Locate the cell with the specified text and output its (x, y) center coordinate. 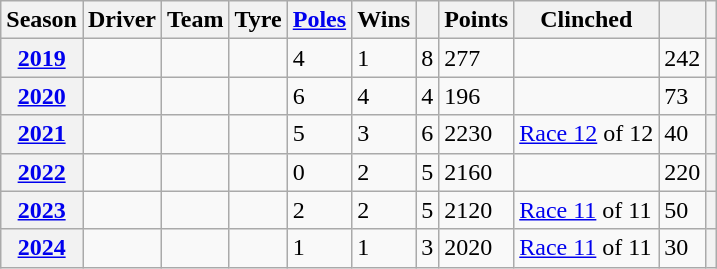
2022 (42, 172)
2024 (42, 248)
Race 12 of 12 (586, 134)
Season (42, 20)
0 (319, 172)
2120 (476, 210)
73 (682, 96)
242 (682, 58)
Driver (122, 20)
2230 (476, 134)
2019 (42, 58)
196 (476, 96)
277 (476, 58)
30 (682, 248)
Team (196, 20)
Points (476, 20)
Wins (384, 20)
Poles (319, 20)
Tyre (258, 20)
8 (428, 58)
40 (682, 134)
2160 (476, 172)
Clinched (586, 20)
2021 (42, 134)
2023 (42, 210)
50 (682, 210)
220 (682, 172)
